Determine the (x, y) coordinate at the center of the cell enclosing the given text.  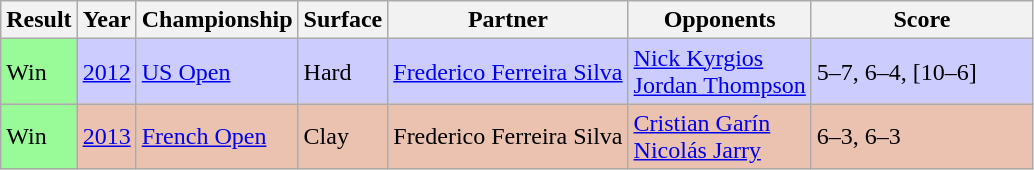
2012 (106, 72)
5–7, 6–4, [10–6] (922, 72)
Surface (343, 20)
US Open (217, 72)
Cristian Garín Nicolás Jarry (720, 136)
French Open (217, 136)
Score (922, 20)
2013 (106, 136)
Partner (508, 20)
Hard (343, 72)
Opponents (720, 20)
Championship (217, 20)
Year (106, 20)
Clay (343, 136)
Nick Kyrgios Jordan Thompson (720, 72)
Result (39, 20)
6–3, 6–3 (922, 136)
